Return the [x, y] coordinate for the center point of the cell that contains the specified text.  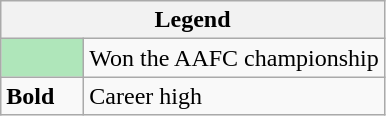
Bold [42, 96]
Career high [234, 96]
Won the AAFC championship [234, 58]
Legend [193, 20]
